Search for the cell housing the specified text and yield its (x, y) center coordinate. 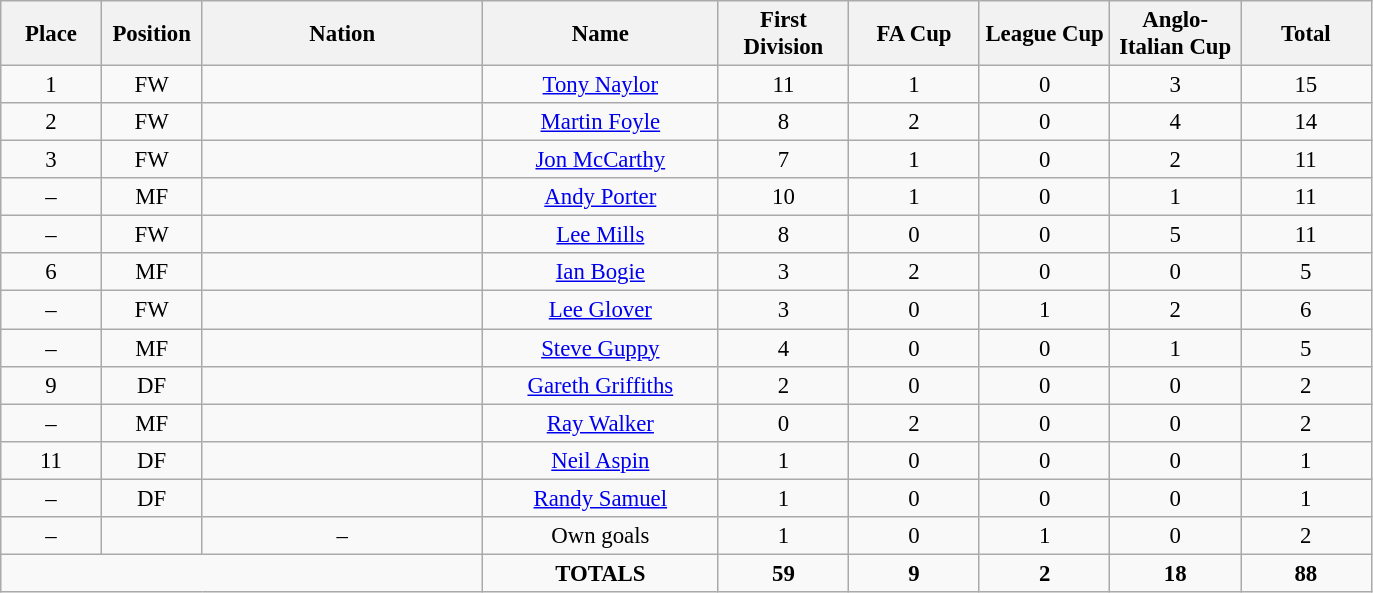
FA Cup (914, 34)
Position (152, 34)
88 (1306, 573)
Andy Porter (601, 197)
League Cup (1044, 34)
Gareth Griffiths (601, 385)
7 (784, 160)
Randy Samuel (601, 498)
Name (601, 34)
Anglo-Italian Cup (1176, 34)
59 (784, 573)
Tony Naylor (601, 85)
Jon McCarthy (601, 160)
Martin Foyle (601, 122)
First Division (784, 34)
Total (1306, 34)
Ian Bogie (601, 273)
Own goals (601, 536)
18 (1176, 573)
14 (1306, 122)
Nation (342, 34)
10 (784, 197)
Lee Glover (601, 310)
Place (52, 34)
Steve Guppy (601, 348)
Lee Mills (601, 235)
TOTALS (601, 573)
Ray Walker (601, 423)
Neil Aspin (601, 460)
15 (1306, 85)
